Pinpoint the cell where the given text exists, returning its (x, y) midpoint coordinate. 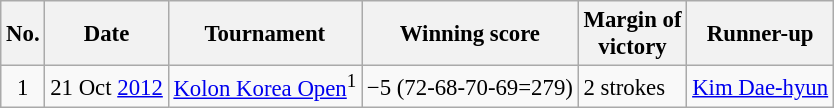
21 Oct 2012 (106, 87)
−5 (72-68-70-69=279) (470, 87)
Kolon Korea Open1 (264, 87)
Margin ofvictory (632, 34)
1 (23, 87)
Tournament (264, 34)
Date (106, 34)
Winning score (470, 34)
No. (23, 34)
Kim Dae-hyun (760, 87)
2 strokes (632, 87)
Runner-up (760, 34)
